Return [X, Y] of the center of cell containing provided text 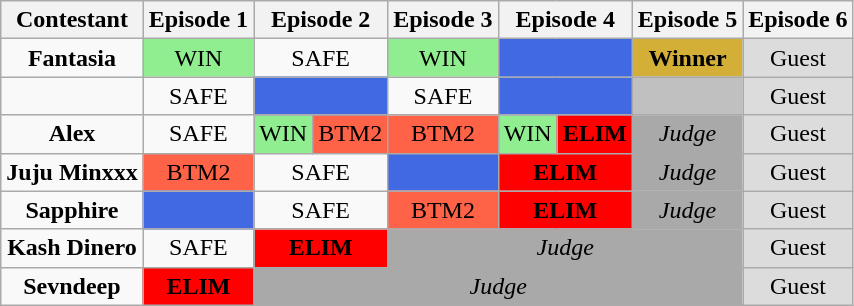
Episode 3 [443, 20]
Contestant [72, 20]
Episode 5 [687, 20]
Sevndeep [72, 286]
Episode 6 [798, 20]
Episode 2 [321, 20]
Juju Minxxx [72, 172]
Fantasia [72, 58]
Kash Dinero [72, 248]
Sapphire [72, 210]
Winner [687, 58]
Episode 4 [565, 20]
Alex [72, 134]
Episode 1 [198, 20]
